Pinpoint the cell where the given text exists, returning its (x, y) midpoint coordinate. 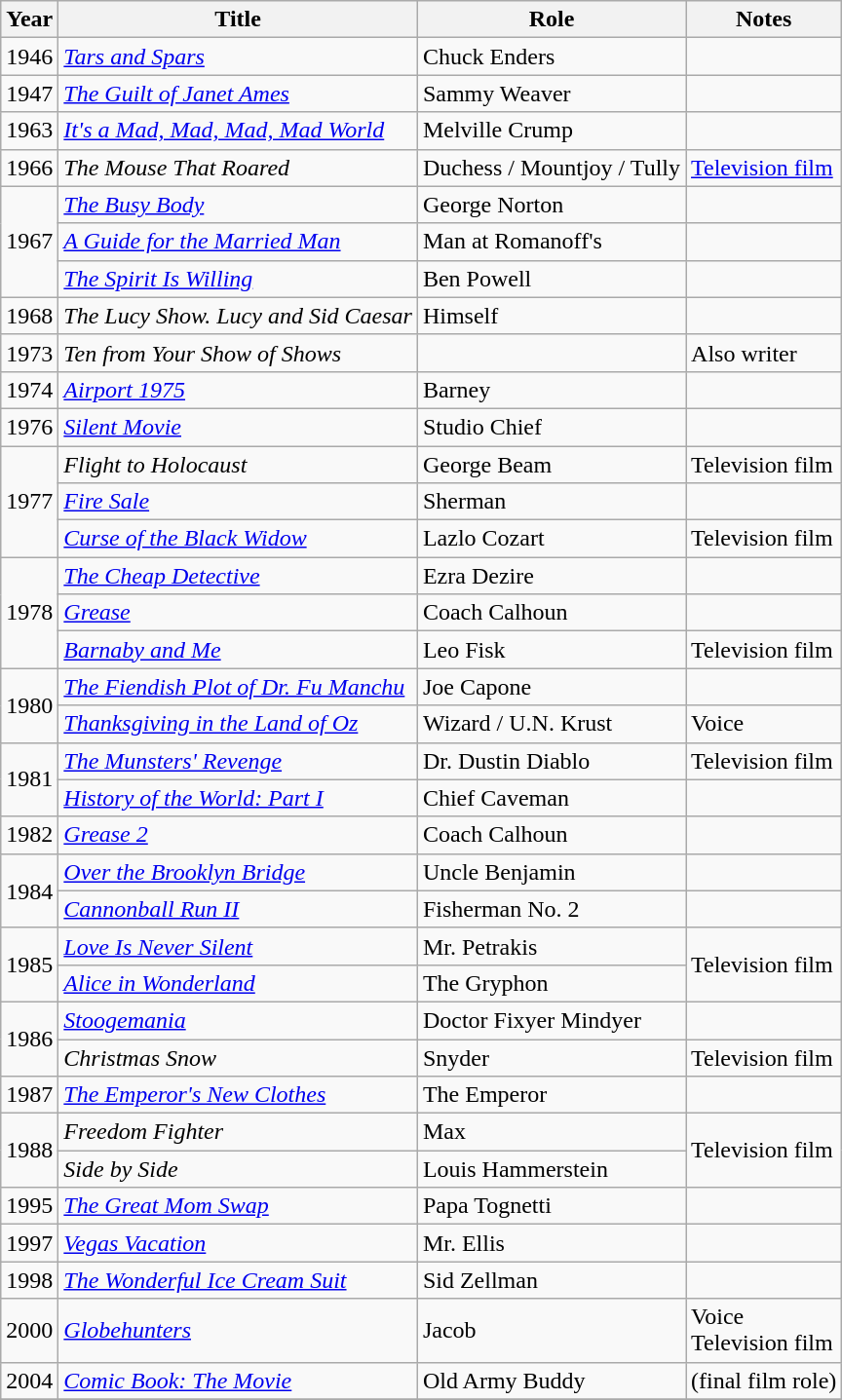
Melville Crump (552, 131)
Wizard / U.N. Krust (552, 724)
Tars and Spars (238, 57)
A Guide for the Married Man (238, 242)
The Mouse That Roared (238, 168)
Ezra Dezire (552, 576)
Barney (552, 390)
Old Army Buddy (552, 1381)
Also writer (764, 353)
1986 (29, 1039)
The Guilt of Janet Ames (238, 94)
Notes (764, 19)
Thanksgiving in the Land of Oz (238, 724)
1946 (29, 57)
The Wonderful Ice Cream Suit (238, 1280)
1966 (29, 168)
2004 (29, 1381)
Title (238, 19)
Mr. Petrakis (552, 946)
The Cheap Detective (238, 576)
Side by Side (238, 1169)
1947 (29, 94)
Vegas Vacation (238, 1243)
1995 (29, 1206)
History of the World: Part I (238, 798)
1977 (29, 502)
VoiceTelevision film (764, 1331)
Ben Powell (552, 279)
2000 (29, 1331)
Globehunters (238, 1331)
Silent Movie (238, 427)
1973 (29, 353)
Freedom Fighter (238, 1132)
1963 (29, 131)
Joe Capone (552, 687)
The Gryphon (552, 983)
(final film role) (764, 1381)
1974 (29, 390)
Mr. Ellis (552, 1243)
The Fiendish Plot of Dr. Fu Manchu (238, 687)
Chuck Enders (552, 57)
Christmas Snow (238, 1057)
1968 (29, 316)
Man at Romanoff's (552, 242)
Duchess / Mountjoy / Tully (552, 168)
The Spirit Is Willing (238, 279)
Fisherman No. 2 (552, 909)
1980 (29, 705)
Flight to Holocaust (238, 465)
Dr. Dustin Diablo (552, 761)
Uncle Benjamin (552, 872)
1987 (29, 1095)
Role (552, 19)
The Busy Body (238, 205)
Barnaby and Me (238, 650)
Voice (764, 724)
Curse of the Black Widow (238, 539)
The Emperor's New Clothes (238, 1095)
George Beam (552, 465)
Ten from Your Show of Shows (238, 353)
Sherman (552, 502)
Doctor Fixyer Mindyer (552, 1020)
Studio Chief (552, 427)
1985 (29, 965)
Louis Hammerstein (552, 1169)
Chief Caveman (552, 798)
Leo Fisk (552, 650)
1988 (29, 1151)
George Norton (552, 205)
Cannonball Run II (238, 909)
Year (29, 19)
Airport 1975 (238, 390)
Lazlo Cozart (552, 539)
Snyder (552, 1057)
1981 (29, 779)
Love Is Never Silent (238, 946)
1997 (29, 1243)
Stoogemania (238, 1020)
It's a Mad, Mad, Mad, Mad World (238, 131)
The Munsters' Revenge (238, 761)
Over the Brooklyn Bridge (238, 872)
The Lucy Show. Lucy and Sid Caesar (238, 316)
Sammy Weaver (552, 94)
Comic Book: The Movie (238, 1381)
Papa Tognetti (552, 1206)
Jacob (552, 1331)
Fire Sale (238, 502)
1982 (29, 835)
Grease (238, 613)
1984 (29, 890)
Max (552, 1132)
1967 (29, 242)
1998 (29, 1280)
The Great Mom Swap (238, 1206)
Sid Zellman (552, 1280)
1976 (29, 427)
Alice in Wonderland (238, 983)
1978 (29, 613)
The Emperor (552, 1095)
Grease 2 (238, 835)
Himself (552, 316)
